Output the (X, Y) coordinate of the center of the cell containing the given text.  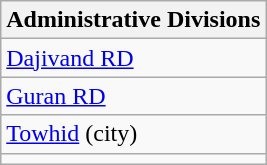
Towhid (city) (134, 134)
Dajivand RD (134, 58)
Administrative Divisions (134, 20)
Guran RD (134, 96)
